Extract the [x, y] coordinate from the center of the cell holding the provided text.  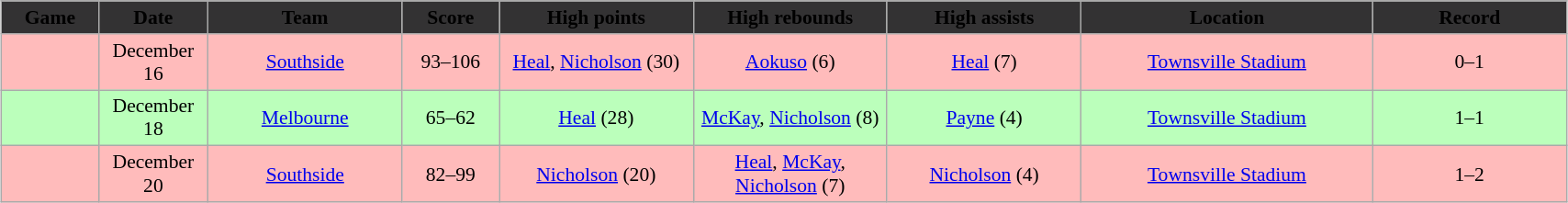
Heal, Nicholson (30) [597, 62]
65–62 [451, 118]
Nicholson (4) [984, 175]
82–99 [451, 175]
Date [152, 17]
December 16 [152, 62]
December 18 [152, 118]
Location [1226, 17]
1–1 [1469, 118]
Payne (4) [984, 118]
Game [50, 17]
Team [305, 17]
93–106 [451, 62]
December 20 [152, 175]
Heal (7) [984, 62]
High rebounds [790, 17]
Score [451, 17]
0–1 [1469, 62]
Aokuso (6) [790, 62]
Nicholson (20) [597, 175]
Melbourne [305, 118]
High assists [984, 17]
High points [597, 17]
1–2 [1469, 175]
Heal, McKay,Nicholson (7) [790, 175]
McKay, Nicholson (8) [790, 118]
Record [1469, 17]
Heal (28) [597, 118]
